For the text-containing cell, return its midpoint in [X, Y] coordinate format. 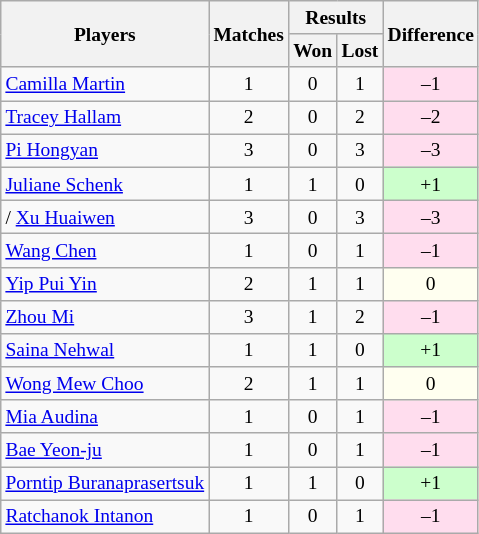
Difference [431, 34]
Pi Hongyan [105, 150]
Zhou Mi [105, 316]
Camilla Martin [105, 84]
Porntip Buranaprasertsuk [105, 484]
Results [335, 18]
Juliane Schenk [105, 184]
Saina Nehwal [105, 350]
–2 [431, 118]
Wang Chen [105, 250]
Ratchanok Intanon [105, 516]
Lost [360, 50]
Matches [249, 34]
Tracey Hallam [105, 118]
/ Xu Huaiwen [105, 216]
Mia Audina [105, 416]
Bae Yeon-ju [105, 450]
Players [105, 34]
Won [312, 50]
Wong Mew Choo [105, 384]
Yip Pui Yin [105, 284]
